Extract the [x, y] coordinate from the center of the cell holding the provided text.  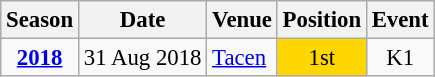
K1 [400, 58]
2018 [40, 58]
Season [40, 20]
Date [142, 20]
Venue [242, 20]
Position [322, 20]
Tacen [242, 58]
31 Aug 2018 [142, 58]
Event [400, 20]
1st [322, 58]
